Find where the given text appears and provide that cell's center as [X, Y] coordinate. 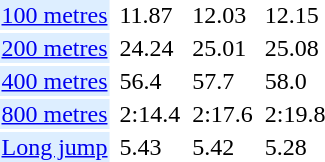
Long jump [54, 147]
2:14.4 [150, 114]
12.03 [223, 15]
100 metres [54, 15]
57.7 [223, 81]
200 metres [54, 48]
800 metres [54, 114]
25.01 [223, 48]
400 metres [54, 81]
11.87 [150, 15]
5.43 [150, 147]
56.4 [150, 81]
24.24 [150, 48]
5.42 [223, 147]
2:17.6 [223, 114]
